Locate the cell with the specified text and output its [X, Y] center coordinate. 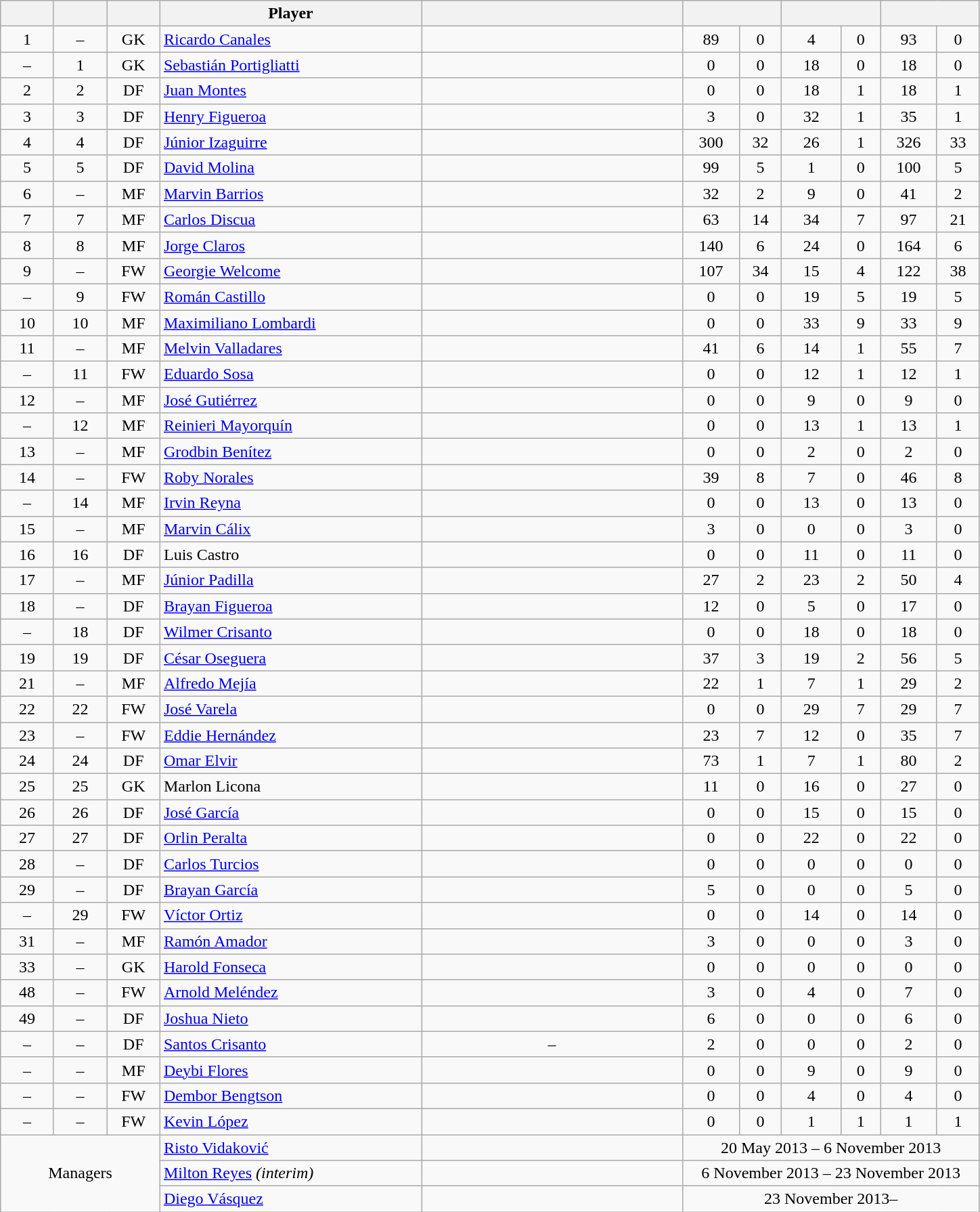
48 [27, 993]
Reinieri Mayorquín [290, 426]
38 [958, 271]
89 [711, 39]
Alfredo Mejía [290, 683]
Dembor Bengtson [290, 1096]
Marvin Barrios [290, 194]
73 [711, 761]
Marlon Licona [290, 787]
300 [711, 142]
Georgie Welcome [290, 271]
Ricardo Canales [290, 39]
99 [711, 168]
Brayan García [290, 890]
José Varela [290, 709]
José Gutiérrez [290, 400]
David Molina [290, 168]
Jorge Claros [290, 245]
37 [711, 657]
100 [909, 168]
Román Castillo [290, 297]
Henry Figueroa [290, 116]
Melvin Valladares [290, 349]
Santos Crisanto [290, 1044]
Ramón Amador [290, 941]
49 [27, 1018]
Risto Vidaković [290, 1148]
Deybi Flores [290, 1070]
Carlos Turcios [290, 864]
93 [909, 39]
97 [909, 219]
63 [711, 219]
José García [290, 813]
Kevin López [290, 1121]
164 [909, 245]
46 [909, 477]
Orlin Peralta [290, 838]
140 [711, 245]
Sebastián Portigliatti [290, 65]
Harold Fonseca [290, 967]
39 [711, 477]
Júnior Izaguirre [290, 142]
122 [909, 271]
Júnior Padilla [290, 580]
Eduardo Sosa [290, 374]
Joshua Nieto [290, 1018]
31 [27, 941]
Milton Reyes (interim) [290, 1173]
Carlos Discua [290, 219]
Brayan Figueroa [290, 606]
Diego Vásquez [290, 1199]
Grodbin Benítez [290, 452]
Víctor Ortiz [290, 915]
326 [909, 142]
56 [909, 657]
Managers [81, 1173]
Marvin Cálix [290, 529]
107 [711, 271]
23 November 2013– [831, 1199]
Roby Norales [290, 477]
50 [909, 580]
20 May 2013 – 6 November 2013 [831, 1148]
6 November 2013 – 23 November 2013 [831, 1173]
Irvin Reyna [290, 503]
Wilmer Crisanto [290, 632]
Eddie Hernández [290, 735]
55 [909, 349]
Juan Montes [290, 91]
César Oseguera [290, 657]
Player [290, 14]
Arnold Meléndez [290, 993]
Maximiliano Lombardi [290, 323]
Omar Elvir [290, 761]
Luis Castro [290, 555]
80 [909, 761]
28 [27, 864]
